Provide the [X, Y] coordinate of the cell's center where the given text is located.  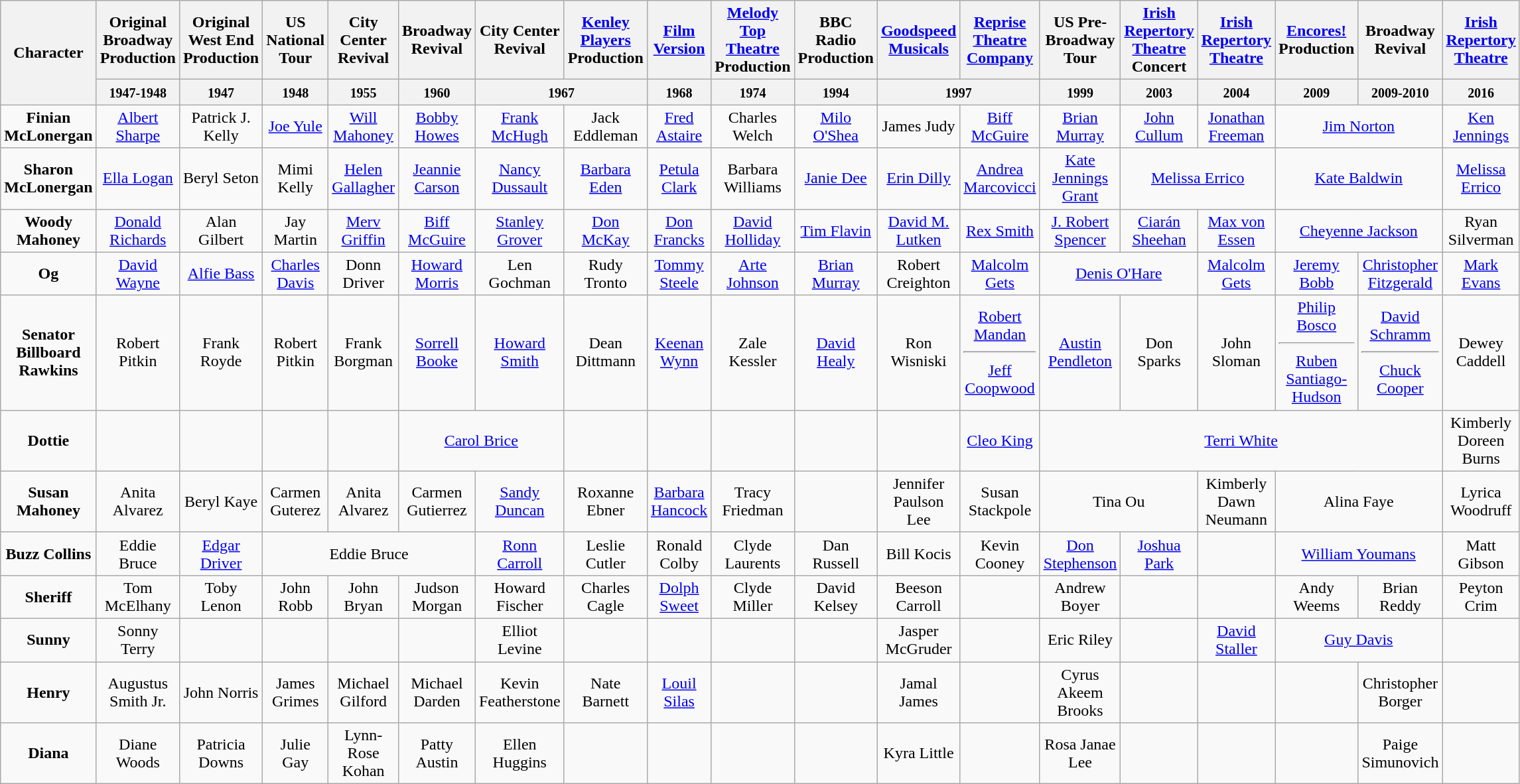
Michael Darden [437, 692]
1997 [958, 92]
Sorrell Booke [437, 353]
Sheriff [48, 597]
Dottie [48, 440]
Leslie Cutler [605, 553]
Jeremy Bobb [1316, 273]
David Holliday [752, 231]
Tracy Friedman [752, 501]
Dewey Caddell [1481, 353]
Clyde Laurents [752, 553]
Jasper McGruder [918, 639]
Cheyenne Jackson [1359, 231]
Brian Reddy [1400, 597]
Philip BoscoRuben Santiago-Hudson [1316, 353]
Frank Royde [220, 353]
Guy Davis [1359, 639]
Roxanne Ebner [605, 501]
Janie Dee [836, 178]
Kimberly Doreen Burns [1481, 440]
Irish Repertory Theatre Concert [1159, 40]
Sonny Terry [138, 639]
Jay Martin [296, 231]
Terri White [1241, 440]
Merv Griffin [364, 231]
Don Sparks [1159, 353]
US National Tour [296, 40]
Arte Johnson [752, 273]
Don McKay [605, 231]
Alina Faye [1359, 501]
Dan Russell [836, 553]
1948 [296, 92]
Keenan Wynn [679, 353]
Fred Astaire [679, 126]
1999 [1080, 92]
2003 [1159, 92]
James Grimes [296, 692]
Kenley Players Production [605, 40]
Patricia Downs [220, 753]
Howard Fischer [519, 597]
Tina Ou [1119, 501]
Joshua Park [1159, 553]
Augustus Smith Jr. [138, 692]
Og [48, 273]
Edgar Driver [220, 553]
Howard Smith [519, 353]
Finian McLonergan [48, 126]
1994 [836, 92]
Mimi Kelly [296, 178]
Robert MandanJeff Coopwood [1000, 353]
Albert Sharpe [138, 126]
Cleo King [1000, 440]
Reprise Theatre Company [1000, 40]
Alfie Bass [220, 273]
Kate Jennings Grant [1080, 178]
Character [48, 53]
Original West End Production [220, 40]
Film Version [679, 40]
Will Mahoney [364, 126]
2016 [1481, 92]
Diane Woods [138, 753]
Barbara Eden [605, 178]
Original Broadway Production [138, 40]
Milo O'Shea [836, 126]
Susan Mahoney [48, 501]
Peyton Crim [1481, 597]
Michael Gilford [364, 692]
Beryl Seton [220, 178]
Charles Welch [752, 126]
1955 [364, 92]
Don Stephenson [1080, 553]
Patty Austin [437, 753]
Alan Gilbert [220, 231]
Jennifer Paulson Lee [918, 501]
David Kelsey [836, 597]
Barbara Hancock [679, 501]
Andrew Boyer [1080, 597]
Nancy Dussault [519, 178]
Frank McHugh [519, 126]
Christopher Fitzgerald [1400, 273]
2004 [1236, 92]
David SchrammChuck Cooper [1400, 353]
Kate Baldwin [1359, 178]
Kyra Little [918, 753]
Rosa Janae Lee [1080, 753]
Kimberly Dawn Neumann [1236, 501]
Howard Morris [437, 273]
J. Robert Spencer [1080, 231]
Sharon McLonergan [48, 178]
John Norris [220, 692]
2009-2010 [1400, 92]
Goodspeed Musicals [918, 40]
James Judy [918, 126]
Christopher Borger [1400, 692]
Ron Wisniski [918, 353]
Robert Creighton [918, 273]
Donald Richards [138, 231]
Carmen Guterez [296, 501]
Len Gochman [519, 273]
Lyrica Woodruff [1481, 501]
Beryl Kaye [220, 501]
William Youmans [1359, 553]
Louil Silas [679, 692]
Erin Dilly [918, 178]
Henry [48, 692]
Toby Lenon [220, 597]
Charles Cagle [605, 597]
BBC Radio Production [836, 40]
1974 [752, 92]
Jamal James [918, 692]
Rex Smith [1000, 231]
Dean Dittmann [605, 353]
Ken Jennings [1481, 126]
Stanley Grover [519, 231]
Jonathan Freeman [1236, 126]
Elliot Levine [519, 639]
Cyrus Akeem Brooks [1080, 692]
Carol Brice [481, 440]
Susan Stackpole [1000, 501]
Austin Pendleton [1080, 353]
Eric Riley [1080, 639]
Tim Flavin [836, 231]
Don Francks [679, 231]
David Wayne [138, 273]
Matt Gibson [1481, 553]
Senator Billboard Rawkins [48, 353]
Lynn-Rose Kohan [364, 753]
Paige Simunovich [1400, 753]
Bobby Howes [437, 126]
John Robb [296, 597]
Clyde Miller [752, 597]
2009 [1316, 92]
Kevin Featherstone [519, 692]
1947 [220, 92]
Rudy Tronto [605, 273]
Barbara Williams [752, 178]
Ronn Carroll [519, 553]
Carmen Gutierrez [437, 501]
Judson Morgan [437, 597]
Julie Gay [296, 753]
Donn Driver [364, 273]
Jack Eddleman [605, 126]
Ronald Colby [679, 553]
Nate Barnett [605, 692]
Frank Borgman [364, 353]
Patrick J. Kelly [220, 126]
1968 [679, 92]
Encores! Production [1316, 40]
David Healy [836, 353]
Max von Essen [1236, 231]
Jeannie Carson [437, 178]
Sandy Duncan [519, 501]
1960 [437, 92]
1967 [561, 92]
Tommy Steele [679, 273]
Sunny [48, 639]
Beeson Carroll [918, 597]
Petula Clark [679, 178]
Zale Kessler [752, 353]
Ella Logan [138, 178]
Jim Norton [1359, 126]
David Staller [1236, 639]
Andy Weems [1316, 597]
Diana [48, 753]
Joe Yule [296, 126]
Andrea Marcovicci [1000, 178]
Ciarán Sheehan [1159, 231]
Ellen Huggins [519, 753]
Kevin Cooney [1000, 553]
Helen Gallagher [364, 178]
Buzz Collins [48, 553]
US Pre-Broadway Tour [1080, 40]
David M. Lutken [918, 231]
Mark Evans [1481, 273]
Charles Davis [296, 273]
John Sloman [1236, 353]
Melody Top Theatre Production [752, 40]
John Cullum [1159, 126]
Tom McElhany [138, 597]
Woody Mahoney [48, 231]
Bill Kocis [918, 553]
Dolph Sweet [679, 597]
1947-1948 [138, 92]
Ryan Silverman [1481, 231]
John Bryan [364, 597]
Denis O'Hare [1119, 273]
